Search for the cell housing the specified text and yield its [x, y] center coordinate. 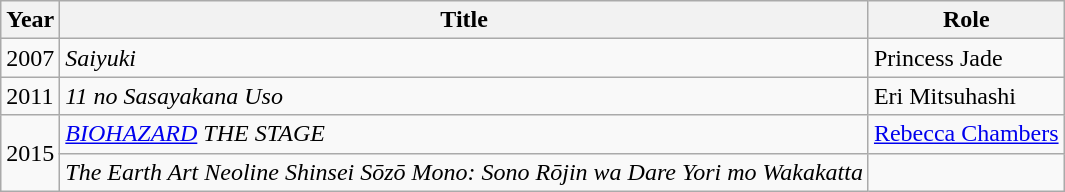
Rebecca Chambers [966, 134]
2011 [30, 96]
BIOHAZARD THE STAGE [464, 134]
2007 [30, 58]
Saiyuki [464, 58]
Princess Jade [966, 58]
Year [30, 20]
Title [464, 20]
The Earth Art Neoline Shinsei Sōzō Mono: Sono Rōjin wa Dare Yori mo Wakakatta [464, 172]
2015 [30, 153]
Role [966, 20]
11 no Sasayakana Uso [464, 96]
Eri Mitsuhashi [966, 96]
